Search for the cell housing the specified text and yield its (X, Y) center coordinate. 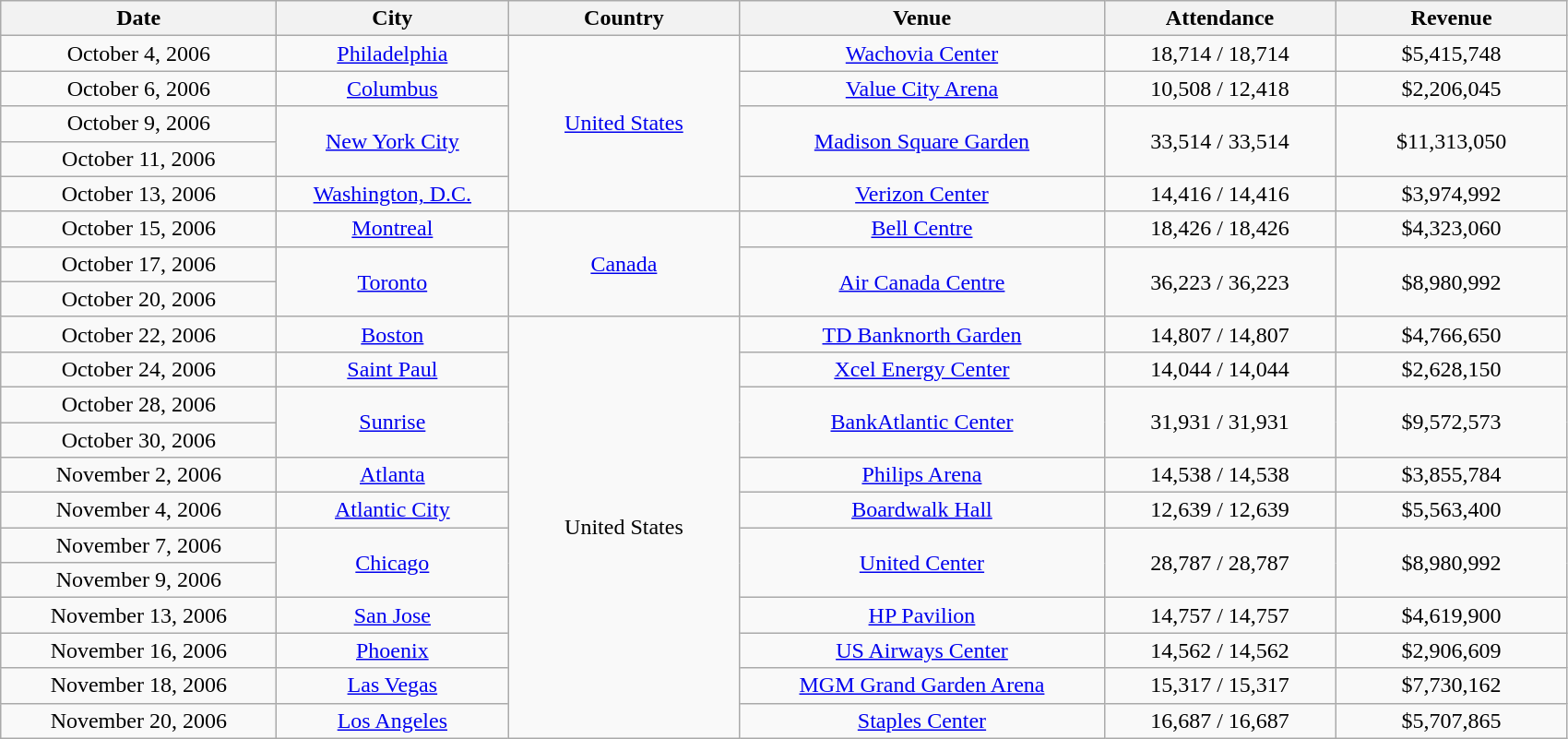
Toronto (393, 281)
$7,730,162 (1452, 685)
Atlanta (393, 475)
10,508 / 12,418 (1219, 89)
Los Angeles (393, 721)
$9,572,573 (1452, 422)
$2,206,045 (1452, 89)
November 2, 2006 (138, 475)
Staples Center (922, 721)
Phoenix (393, 650)
October 24, 2006 (138, 369)
$2,628,150 (1452, 369)
31,931 / 31,931 (1219, 422)
Xcel Energy Center (922, 369)
November 9, 2006 (138, 580)
October 17, 2006 (138, 264)
Country (624, 18)
14,416 / 14,416 (1219, 194)
$4,323,060 (1452, 229)
Philadelphia (393, 54)
Washington, D.C. (393, 194)
Revenue (1452, 18)
$4,619,900 (1452, 615)
$2,906,609 (1452, 650)
$5,707,865 (1452, 721)
October 20, 2006 (138, 299)
$11,313,050 (1452, 141)
28,787 / 28,787 (1219, 563)
October 4, 2006 (138, 54)
City (393, 18)
18,426 / 18,426 (1219, 229)
$3,974,992 (1452, 194)
October 15, 2006 (138, 229)
October 13, 2006 (138, 194)
Columbus (393, 89)
Venue (922, 18)
October 22, 2006 (138, 334)
November 18, 2006 (138, 685)
HP Pavilion (922, 615)
Boston (393, 334)
MGM Grand Garden Arena (922, 685)
Wachovia Center (922, 54)
Sunrise (393, 422)
Montreal (393, 229)
Philips Arena (922, 475)
Madison Square Garden (922, 141)
San Jose (393, 615)
November 20, 2006 (138, 721)
Chicago (393, 563)
$5,563,400 (1452, 510)
United Center (922, 563)
November 4, 2006 (138, 510)
November 16, 2006 (138, 650)
October 9, 2006 (138, 124)
14,538 / 14,538 (1219, 475)
14,757 / 14,757 (1219, 615)
Date (138, 18)
Saint Paul (393, 369)
14,807 / 14,807 (1219, 334)
TD Banknorth Garden (922, 334)
US Airways Center (922, 650)
Bell Centre (922, 229)
New York City (393, 141)
16,687 / 16,687 (1219, 721)
November 13, 2006 (138, 615)
14,044 / 14,044 (1219, 369)
Las Vegas (393, 685)
Value City Arena (922, 89)
November 7, 2006 (138, 545)
Canada (624, 264)
$5,415,748 (1452, 54)
18,714 / 18,714 (1219, 54)
October 30, 2006 (138, 440)
$4,766,650 (1452, 334)
14,562 / 14,562 (1219, 650)
15,317 / 15,317 (1219, 685)
October 11, 2006 (138, 159)
October 28, 2006 (138, 404)
$3,855,784 (1452, 475)
Atlantic City (393, 510)
36,223 / 36,223 (1219, 281)
Air Canada Centre (922, 281)
Verizon Center (922, 194)
12,639 / 12,639 (1219, 510)
October 6, 2006 (138, 89)
33,514 / 33,514 (1219, 141)
BankAtlantic Center (922, 422)
Attendance (1219, 18)
Boardwalk Hall (922, 510)
